For the text-containing cell, return its midpoint in [X, Y] coordinate format. 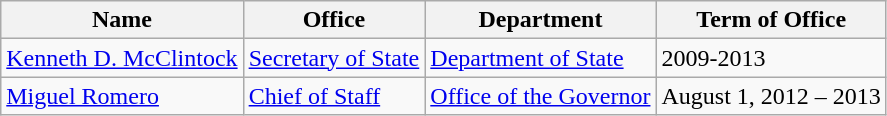
Department of State [540, 58]
Term of Office [771, 20]
Department [540, 20]
Name [122, 20]
Chief of Staff [334, 96]
Office [334, 20]
Kenneth D. McClintock [122, 58]
Miguel Romero [122, 96]
Office of the Governor [540, 96]
Secretary of State [334, 58]
2009-2013 [771, 58]
August 1, 2012 – 2013 [771, 96]
